Extract the (x, y) coordinate from the center of the cell holding the provided text.  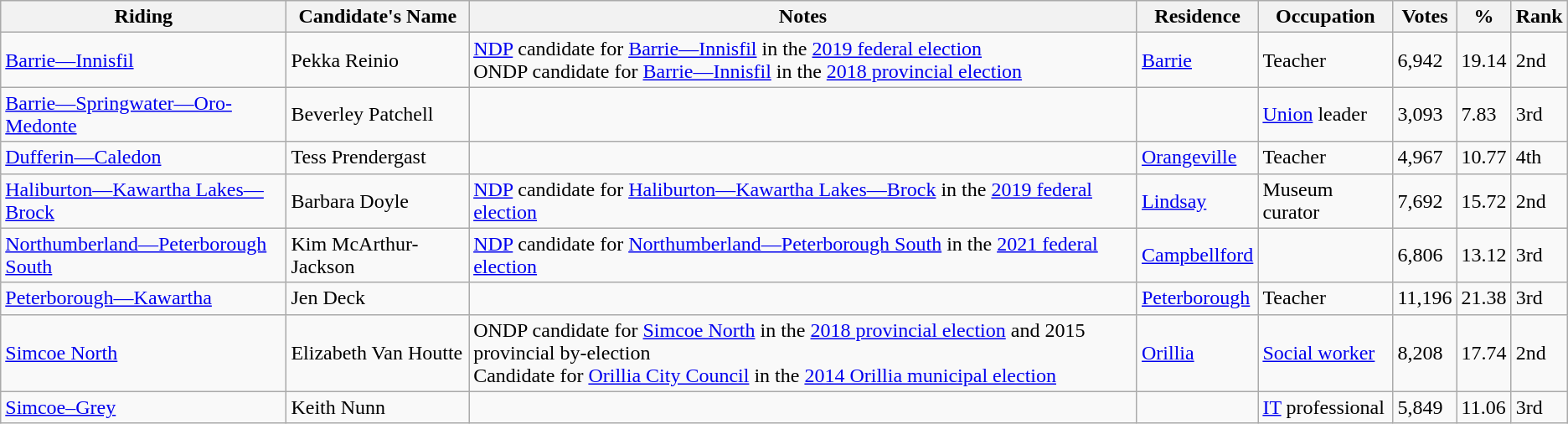
11.06 (1484, 407)
Orangeville (1197, 158)
Keith Nunn (378, 407)
11,196 (1425, 298)
3,093 (1425, 114)
Jen Deck (378, 298)
Campbellford (1197, 255)
Kim McArthur-Jackson (378, 255)
10.77 (1484, 158)
5,849 (1425, 407)
15.72 (1484, 201)
Notes (803, 17)
6,806 (1425, 255)
Simcoe–Grey (144, 407)
Barrie (1197, 60)
Candidate's Name (378, 17)
Simcoe North (144, 353)
Peterborough (1197, 298)
13.12 (1484, 255)
Barbara Doyle (378, 201)
Rank (1540, 17)
IT professional (1325, 407)
17.74 (1484, 353)
Elizabeth Van Houtte (378, 353)
Occupation (1325, 17)
NDP candidate for Haliburton—Kawartha Lakes—Brock in the 2019 federal election (803, 201)
Barrie—Innisfil (144, 60)
19.14 (1484, 60)
Beverley Patchell (378, 114)
NDP candidate for Northumberland—Peterborough South in the 2021 federal election (803, 255)
4th (1540, 158)
Lindsay (1197, 201)
Northumberland—Peterborough South (144, 255)
NDP candidate for Barrie—Innisfil in the 2019 federal election ONDP candidate for Barrie—Innisfil in the 2018 provincial election (803, 60)
6,942 (1425, 60)
Union leader (1325, 114)
8,208 (1425, 353)
Peterborough—Kawartha (144, 298)
Residence (1197, 17)
Tess Prendergast (378, 158)
21.38 (1484, 298)
4,967 (1425, 158)
Social worker (1325, 353)
Riding (144, 17)
Pekka Reinio (378, 60)
Haliburton—Kawartha Lakes—Brock (144, 201)
7,692 (1425, 201)
Museum curator (1325, 201)
7.83 (1484, 114)
Barrie—Springwater—Oro-Medonte (144, 114)
Dufferin—Caledon (144, 158)
% (1484, 17)
Votes (1425, 17)
Orillia (1197, 353)
